Extract the [X, Y] coordinate from the center of the cell holding the provided text.  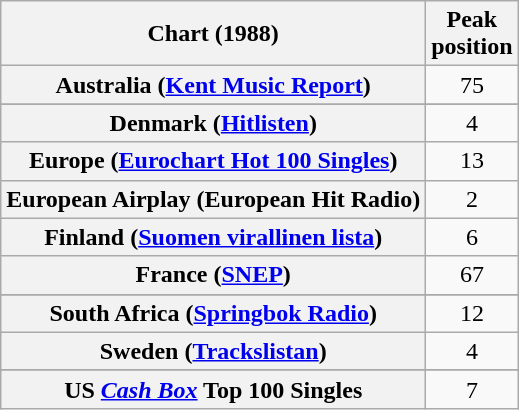
13 [472, 161]
Chart (1988) [214, 34]
75 [472, 85]
Denmark (Hitlisten) [214, 123]
Europe (Eurochart Hot 100 Singles) [214, 161]
European Airplay (European Hit Radio) [214, 199]
67 [472, 275]
US Cash Box Top 100 Singles [214, 389]
South Africa (Springbok Radio) [214, 313]
2 [472, 199]
Australia (Kent Music Report) [214, 85]
Finland (Suomen virallinen lista) [214, 237]
Peakposition [472, 34]
12 [472, 313]
6 [472, 237]
France (SNEP) [214, 275]
Sweden (Trackslistan) [214, 351]
7 [472, 389]
